Search for the cell housing the specified text and yield its (X, Y) center coordinate. 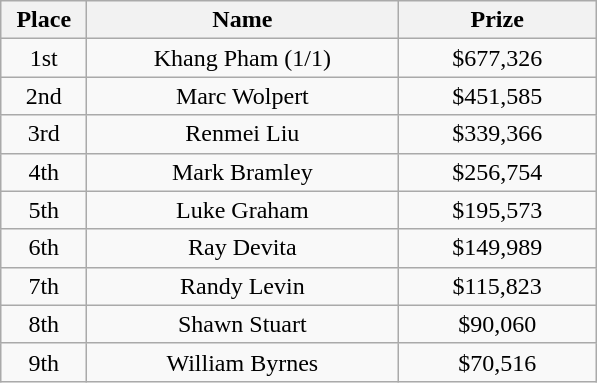
Prize (498, 20)
5th (44, 210)
Randy Levin (242, 286)
Name (242, 20)
Renmei Liu (242, 134)
Ray Devita (242, 248)
$149,989 (498, 248)
$339,366 (498, 134)
4th (44, 172)
$451,585 (498, 96)
Shawn Stuart (242, 324)
$90,060 (498, 324)
William Byrnes (242, 362)
Mark Bramley (242, 172)
Marc Wolpert (242, 96)
1st (44, 58)
$195,573 (498, 210)
$256,754 (498, 172)
$677,326 (498, 58)
$115,823 (498, 286)
2nd (44, 96)
Luke Graham (242, 210)
3rd (44, 134)
7th (44, 286)
9th (44, 362)
6th (44, 248)
Place (44, 20)
8th (44, 324)
$70,516 (498, 362)
Khang Pham (1/1) (242, 58)
